Return the (X, Y) coordinate for the center point of the cell that contains the specified text.  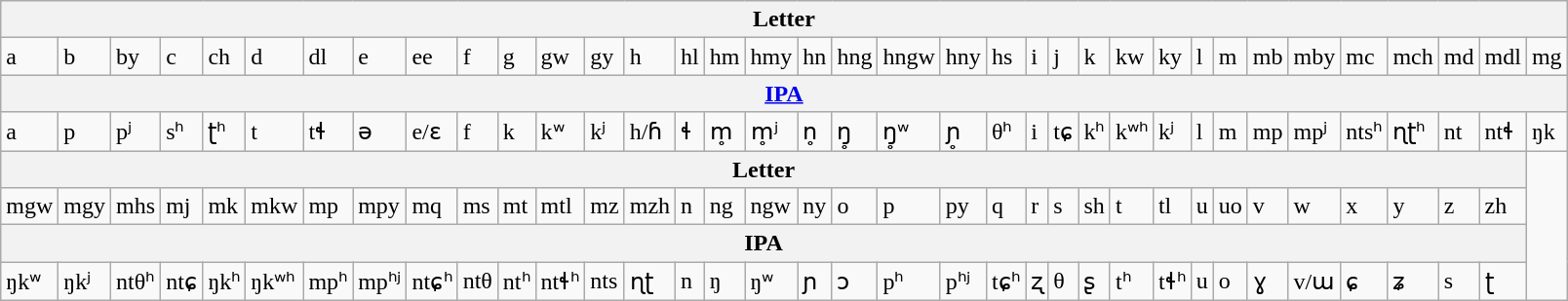
kʰ (1094, 132)
ntɕʰ (432, 282)
e (380, 56)
ŋ̥ʷ (909, 132)
gy (605, 56)
j (1063, 56)
d (275, 56)
e/ɛ (432, 132)
uo (1231, 207)
zh (1503, 207)
mk (224, 207)
nts (605, 282)
ŋkʷ (29, 282)
tɬ (328, 132)
ntɬʰ (560, 282)
z (1459, 207)
mch (1413, 56)
hny (963, 56)
kʷ (560, 132)
θʰ (1005, 132)
b (85, 56)
ŋ̥ (854, 132)
pʰ (909, 282)
ɳʈʰ (1413, 132)
mpʰʲ (380, 282)
ntsʰ (1364, 132)
m̥ (725, 132)
ŋkʰ (224, 282)
mpy (380, 207)
ŋk (1547, 132)
v (1268, 207)
ntθ (478, 282)
ee (432, 56)
g (517, 56)
sʰ (181, 132)
tɕʰ (1005, 282)
py (963, 207)
mj (181, 207)
x (1364, 207)
mtl (560, 207)
kw (1131, 56)
nt (1459, 132)
mg (1547, 56)
hn (815, 56)
ntθʰ (137, 282)
ntɬ (1503, 132)
ms (478, 207)
θ (1063, 282)
mb (1268, 56)
ŋkʲ (85, 282)
mpʰ (328, 282)
ŋ (725, 282)
hmy (771, 56)
md (1459, 56)
mdl (1503, 56)
mq (432, 207)
mkw (275, 207)
ntʰ (517, 282)
ɬ (690, 132)
c (181, 56)
h/ɦ (649, 132)
ʈ (1503, 282)
hs (1005, 56)
mzh (649, 207)
mby (1314, 56)
ʑ (1413, 282)
q (1005, 207)
w (1314, 207)
y (1413, 207)
v/ɯ (1314, 282)
ɣ (1268, 282)
mgw (29, 207)
ntɕ (181, 282)
sh (1094, 207)
r (1038, 207)
gw (560, 56)
ky (1172, 56)
tl (1172, 207)
mt (517, 207)
hm (725, 56)
mhs (137, 207)
mpʲ (1314, 132)
ɲ (815, 282)
ə (380, 132)
ɕ (1364, 282)
ɔ (854, 282)
pʲ (137, 132)
ɲ̥ (963, 132)
mgy (85, 207)
hngw (909, 56)
ngw (771, 207)
ʐ (1038, 282)
ng (725, 207)
ŋkʷʰ (275, 282)
mc (1364, 56)
ʈʰ (224, 132)
h (649, 56)
dl (328, 56)
tɬʰ (1172, 282)
ny (815, 207)
tɕ (1063, 132)
pʰʲ (963, 282)
n̥ (815, 132)
kʷʰ (1131, 132)
hl (690, 56)
ch (224, 56)
ŋʷ (771, 282)
ʂ (1094, 282)
mz (605, 207)
hng (854, 56)
by (137, 56)
m̥ʲ (771, 132)
ɳʈ (649, 282)
tʰ (1131, 282)
